Detect which cell encompasses the target text, then output its [x, y] center coordinate. 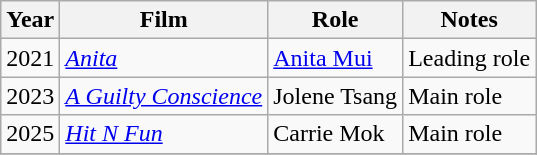
2021 [30, 58]
A Guilty Conscience [164, 96]
Jolene Tsang [336, 96]
Year [30, 20]
2025 [30, 134]
Role [336, 20]
Anita [164, 58]
Film [164, 20]
2023 [30, 96]
Hit N Fun [164, 134]
Carrie Mok [336, 134]
Notes [470, 20]
Anita Mui [336, 58]
Leading role [470, 58]
